Provide the [x, y] coordinate of the cell's center where the given text is located.  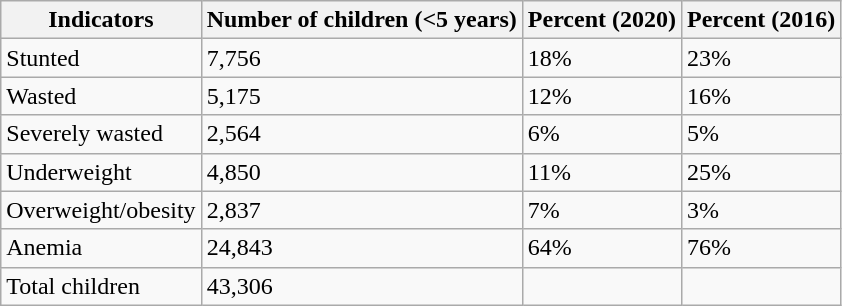
2,837 [362, 210]
5% [762, 134]
Severely wasted [101, 134]
Percent (2020) [602, 20]
11% [602, 172]
Stunted [101, 58]
2,564 [362, 134]
5,175 [362, 96]
7% [602, 210]
Number of children (<5 years) [362, 20]
Underweight [101, 172]
Total children [101, 286]
16% [762, 96]
24,843 [362, 248]
18% [602, 58]
23% [762, 58]
25% [762, 172]
Percent (2016) [762, 20]
3% [762, 210]
64% [602, 248]
Indicators [101, 20]
12% [602, 96]
43,306 [362, 286]
Anemia [101, 248]
Wasted [101, 96]
76% [762, 248]
6% [602, 134]
7,756 [362, 58]
4,850 [362, 172]
Overweight/obesity [101, 210]
